Detect which cell encompasses the target text, then output its (x, y) center coordinate. 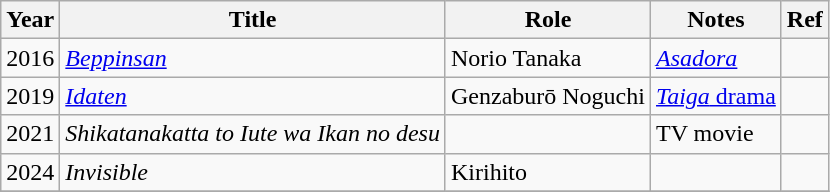
Shikatanakatta to Iute wa Ikan no desu (253, 134)
TV movie (716, 134)
Idaten (253, 96)
Invisible (253, 172)
2016 (30, 58)
Kirihito (548, 172)
Norio Tanaka (548, 58)
Genzaburō Noguchi (548, 96)
Taiga drama (716, 96)
Year (30, 20)
Role (548, 20)
Notes (716, 20)
2024 (30, 172)
2021 (30, 134)
Title (253, 20)
Beppinsan (253, 58)
Asadora (716, 58)
2019 (30, 96)
Ref (804, 20)
